Detect which cell encompasses the target text, then output its (X, Y) center coordinate. 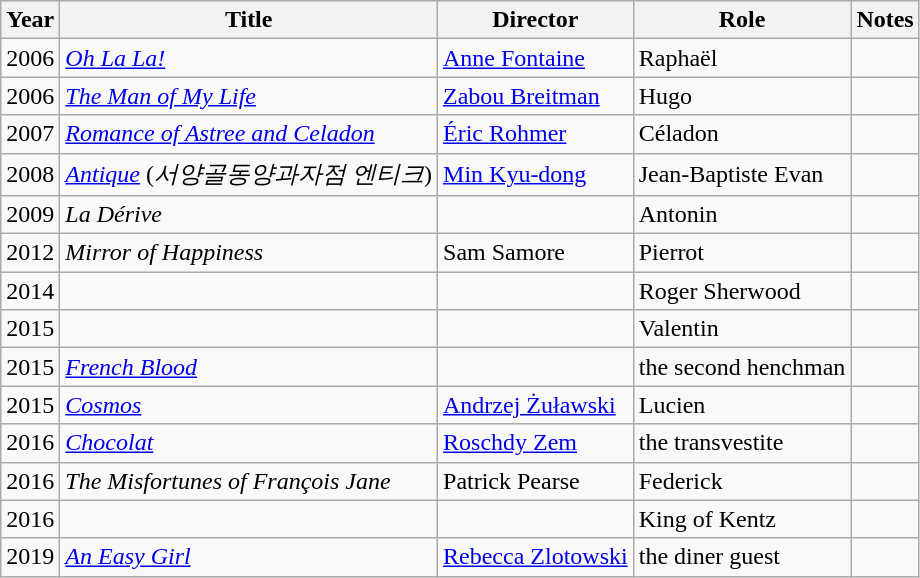
Céladon (742, 134)
Raphaël (742, 58)
Cosmos (249, 405)
Sam Samore (536, 253)
Chocolat (249, 443)
Oh La La! (249, 58)
Mirror of Happiness (249, 253)
2012 (30, 253)
2019 (30, 557)
2007 (30, 134)
Title (249, 20)
Roschdy Zem (536, 443)
Hugo (742, 96)
King of Kentz (742, 519)
French Blood (249, 367)
2009 (30, 215)
2014 (30, 291)
the transvestite (742, 443)
Federick (742, 481)
Andrzej Żuławski (536, 405)
Antique (서양골동양과자점 엔티크) (249, 174)
Antonin (742, 215)
Roger Sherwood (742, 291)
the diner guest (742, 557)
An Easy Girl (249, 557)
Romance of Astree and Celadon (249, 134)
Notes (885, 20)
the second henchman (742, 367)
Jean-Baptiste Evan (742, 174)
Role (742, 20)
Anne Fontaine (536, 58)
2008 (30, 174)
La Dérive (249, 215)
Director (536, 20)
Zabou Breitman (536, 96)
Year (30, 20)
Patrick Pearse (536, 481)
Pierrot (742, 253)
The Misfortunes of François Jane (249, 481)
Valentin (742, 329)
Min Kyu-dong (536, 174)
The Man of My Life (249, 96)
Rebecca Zlotowski (536, 557)
Éric Rohmer (536, 134)
Lucien (742, 405)
